Find where the given text appears and provide that cell's center as [x, y] coordinate. 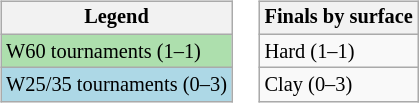
Hard (1–1) [339, 51]
W60 tournaments (1–1) [116, 51]
W25/35 tournaments (0–3) [116, 85]
Finals by surface [339, 18]
Legend [116, 18]
Clay (0–3) [339, 85]
